Detect which cell encompasses the target text, then output its (x, y) center coordinate. 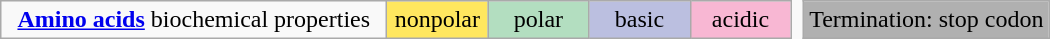
Amino acids biochemical properties (194, 20)
polar (538, 20)
basic (640, 20)
nonpolar (438, 20)
acidic (740, 20)
Termination: stop codon (926, 20)
